Identify which cell holds the provided text, then report its [X, Y] central coordinate. 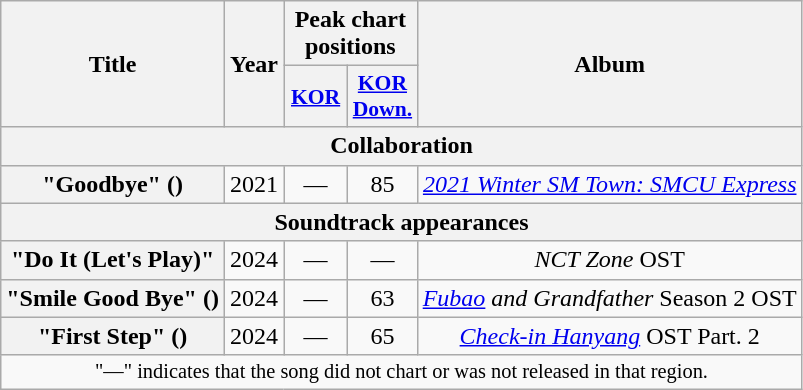
"First Step" () [113, 336]
"Smile Good Bye" () [113, 298]
KORDown. [383, 96]
63 [383, 298]
KOR [316, 96]
"Goodbye" () [113, 184]
Title [113, 64]
Collaboration [402, 146]
Album [610, 64]
Year [254, 64]
2021 Winter SM Town: SMCU Express [610, 184]
85 [383, 184]
65 [383, 336]
NCT Zone OST [610, 260]
Fubao and Grandfather Season 2 OST [610, 298]
Check-in Hanyang OST Part. 2 [610, 336]
Soundtrack appearances [402, 222]
2021 [254, 184]
"Do It (Let's Play)" [113, 260]
Peak chart positions [351, 34]
"—" indicates that the song did not chart or was not released in that region. [402, 372]
